Find where the given text appears and provide that cell's center as [x, y] coordinate. 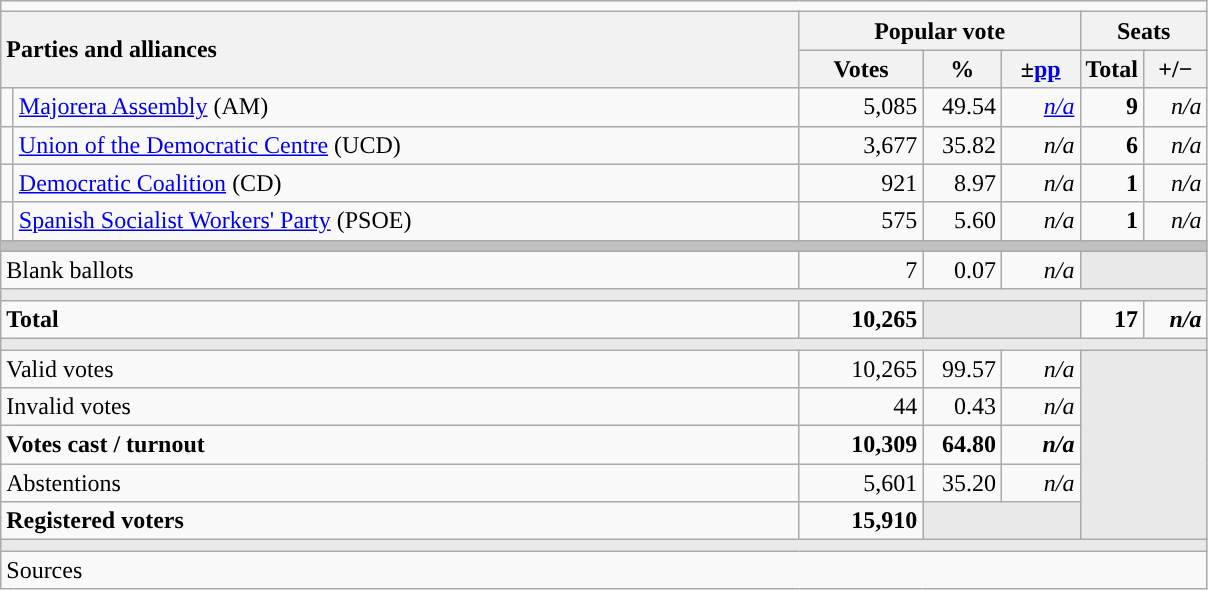
Spanish Socialist Workers' Party (PSOE) [406, 221]
99.57 [962, 369]
15,910 [861, 521]
921 [861, 183]
Registered voters [400, 521]
Parties and alliances [400, 50]
9 [1112, 107]
Democratic Coalition (CD) [406, 183]
35.20 [962, 483]
5.60 [962, 221]
6 [1112, 145]
3,677 [861, 145]
5,085 [861, 107]
17 [1112, 319]
49.54 [962, 107]
+/− [1176, 69]
10,309 [861, 445]
64.80 [962, 445]
35.82 [962, 145]
7 [861, 270]
Invalid votes [400, 407]
Majorera Assembly (AM) [406, 107]
Blank ballots [400, 270]
Votes cast / turnout [400, 445]
Valid votes [400, 369]
% [962, 69]
0.07 [962, 270]
0.43 [962, 407]
Seats [1144, 31]
Sources [604, 570]
Popular vote [940, 31]
Union of the Democratic Centre (UCD) [406, 145]
5,601 [861, 483]
Votes [861, 69]
8.97 [962, 183]
Abstentions [400, 483]
575 [861, 221]
±pp [1040, 69]
44 [861, 407]
